Output the [x, y] coordinate of the center of the cell containing the given text.  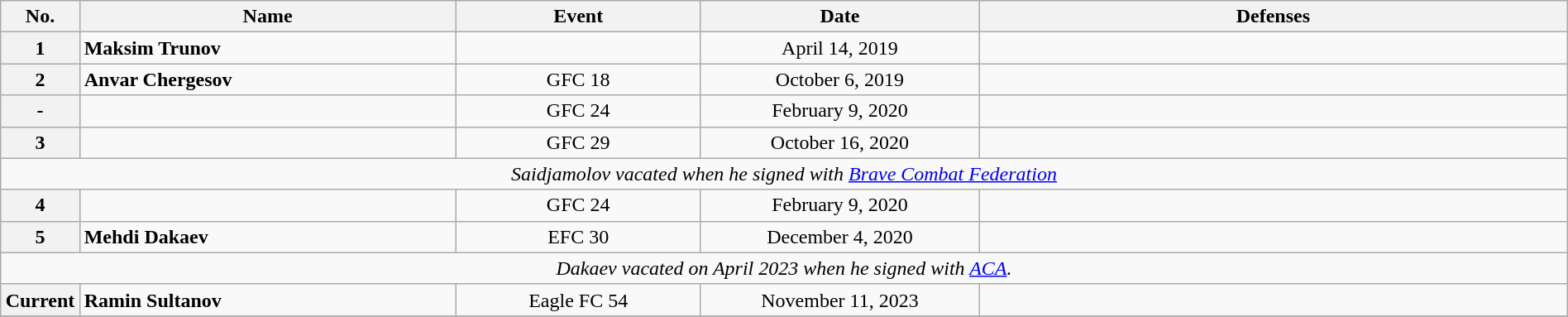
2 [40, 79]
GFC 29 [579, 142]
4 [40, 205]
October 6, 2019 [839, 79]
EFC 30 [579, 237]
Event [579, 17]
Saidjamolov vacated when he signed with Brave Combat Federation [784, 174]
Name [268, 17]
April 14, 2019 [839, 48]
December 4, 2020 [839, 237]
Defenses [1274, 17]
Dakaev vacated on April 2023 when he signed with ACA. [784, 268]
- [40, 111]
No. [40, 17]
Maksim Trunov [268, 48]
1 [40, 48]
GFC 18 [579, 79]
Date [839, 17]
November 11, 2023 [839, 300]
Anvar Chergesov [268, 79]
Ramin Sultanov [268, 300]
October 16, 2020 [839, 142]
3 [40, 142]
Current [40, 300]
Eagle FC 54 [579, 300]
5 [40, 237]
Mehdi Dakaev [268, 237]
